Extract the (X, Y) coordinate from the center of the cell holding the provided text.  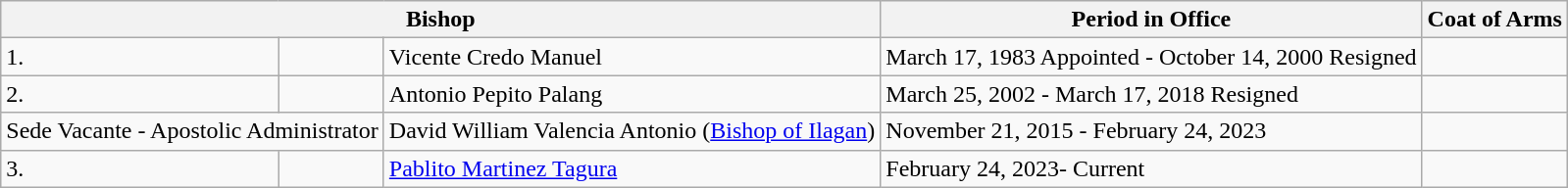
3. (139, 168)
1. (139, 57)
Pablito Martinez Tagura (632, 168)
March 25, 2002 - March 17, 2018 Resigned (1151, 94)
David William Valencia Antonio (Bishop of Ilagan) (632, 131)
Period in Office (1151, 20)
Sede Vacante - Apostolic Administrator (192, 131)
Coat of Arms (1494, 20)
Vicente Credo Manuel (632, 57)
Bishop (441, 20)
March 17, 1983 Appointed - October 14, 2000 Resigned (1151, 57)
Antonio Pepito Palang (632, 94)
November 21, 2015 - February 24, 2023 (1151, 131)
2. (139, 94)
February 24, 2023- Current (1151, 168)
